Identify which cell holds the provided text, then report its (x, y) central coordinate. 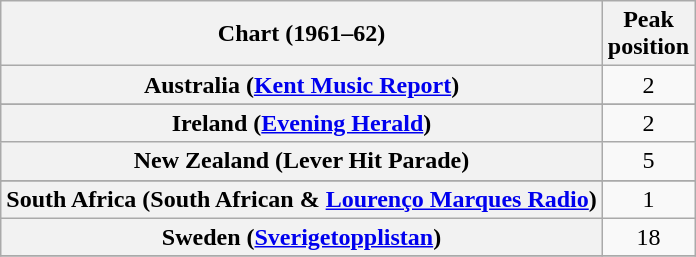
Ireland (Evening Herald) (302, 123)
5 (648, 161)
Chart (1961–62) (302, 34)
South Africa (South African & Lourenço Marques Radio) (302, 199)
18 (648, 237)
Australia (Kent Music Report) (302, 85)
New Zealand (Lever Hit Parade) (302, 161)
Sweden (Sverigetopplistan) (302, 237)
1 (648, 199)
Peakposition (648, 34)
